Locate the cell with the specified text and output its [X, Y] center coordinate. 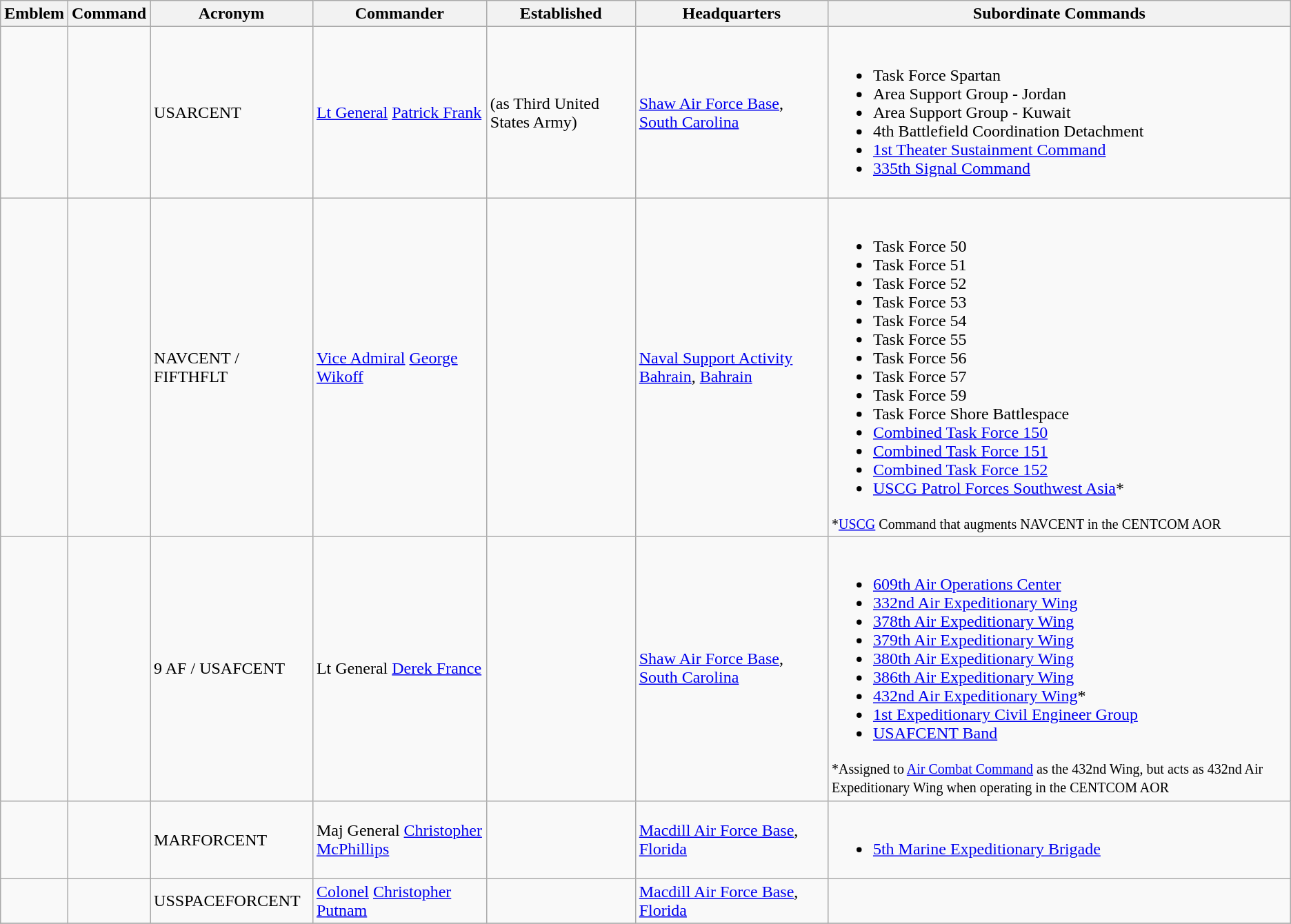
(as Third United States Army) [561, 112]
MARFORCENT [232, 840]
Maj General Christopher McPhillips [399, 840]
Acronym [232, 14]
Commander [399, 14]
Vice Admiral George Wikoff [399, 367]
9 AF / USAFCENT [232, 669]
Colonel Christopher Putnam [399, 901]
Command [109, 14]
5th Marine Expeditionary Brigade [1059, 840]
Established [561, 14]
Subordinate Commands [1059, 14]
Lt General Patrick Frank [399, 112]
Naval Support Activity Bahrain, Bahrain [731, 367]
USARCENT [232, 112]
Headquarters [731, 14]
Emblem [34, 14]
NAVCENT / FIFTHFLT [232, 367]
USSPACEFORCENT [232, 901]
Lt General Derek France [399, 669]
